Locate the cell with the specified text and output its [x, y] center coordinate. 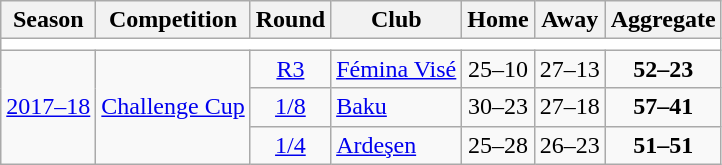
Ardeşen [396, 145]
26–23 [570, 145]
25–10 [498, 69]
27–18 [570, 107]
Challenge Cup [173, 107]
R3 [290, 69]
2017–18 [48, 107]
Fémina Visé [396, 69]
57–41 [663, 107]
Club [396, 20]
Competition [173, 20]
Home [498, 20]
Season [48, 20]
51–51 [663, 145]
Away [570, 20]
27–13 [570, 69]
52–23 [663, 69]
1/8 [290, 107]
Round [290, 20]
25–28 [498, 145]
1/4 [290, 145]
Aggregate [663, 20]
30–23 [498, 107]
Baku [396, 107]
